Capture the cell that displays the provided text and extract its (x, y) central coordinate. 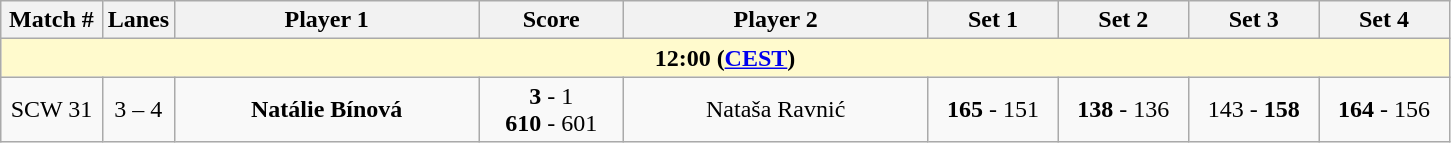
164 - 156 (1384, 110)
138 - 136 (1123, 110)
3 - 1 610 - 601 (552, 110)
Player 1 (327, 20)
SCW 31 (52, 110)
Set 4 (1384, 20)
143 - 158 (1253, 110)
Nataša Ravnić (776, 110)
Player 2 (776, 20)
Set 1 (993, 20)
Set 3 (1253, 20)
Natálie Bínová (327, 110)
Lanes (138, 20)
Score (552, 20)
3 – 4 (138, 110)
165 - 151 (993, 110)
Match # (52, 20)
12:00 (CEST) (725, 58)
Set 2 (1123, 20)
